Identify which cell holds the provided text, then report its (X, Y) central coordinate. 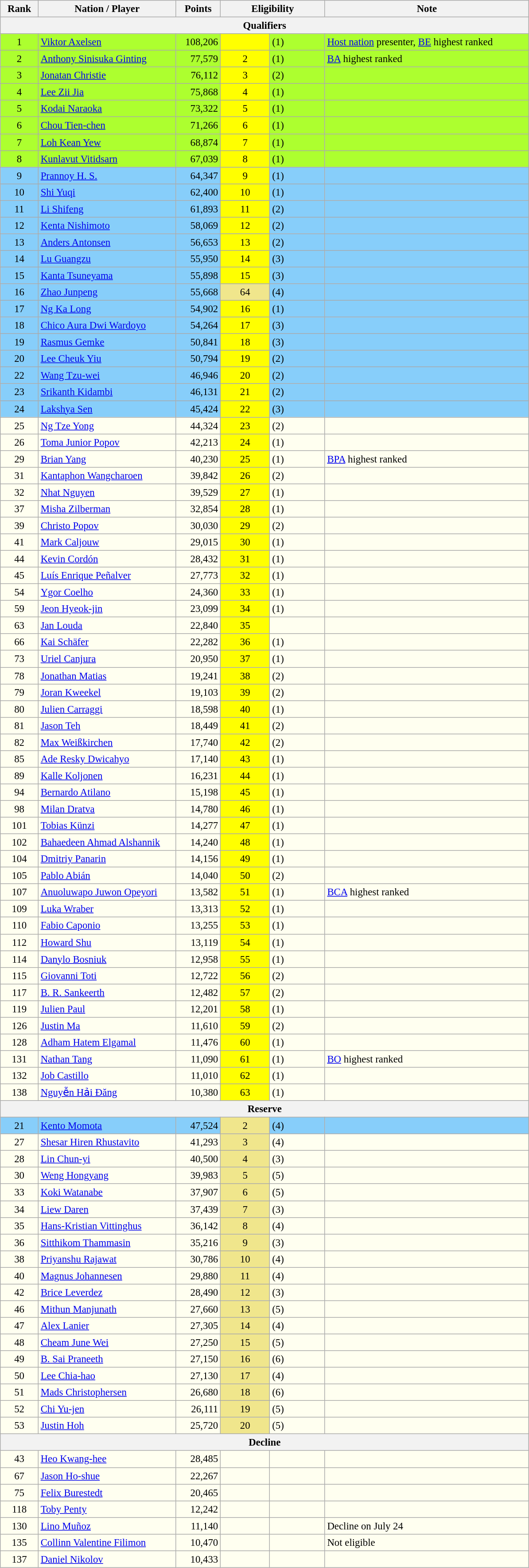
45,424 (198, 409)
135 (19, 1543)
81 (19, 725)
131 (19, 1059)
37,439 (198, 1209)
Julien Carraggi (107, 709)
Zhao Junpeng (107, 292)
Weng Hongyang (107, 1176)
BCA highest ranked (427, 892)
Koki Watanabe (107, 1192)
Not eligible (427, 1543)
Qualifiers (265, 26)
62,400 (198, 192)
25,720 (198, 1426)
BPA highest ranked (427, 459)
Note (427, 9)
Decline (265, 1443)
Daniel Nikolov (107, 1559)
82 (19, 742)
19,103 (198, 692)
Ygor Coelho (107, 592)
Justin Hoh (107, 1426)
67,039 (198, 159)
13,255 (198, 926)
132 (19, 1076)
110 (19, 926)
14,040 (198, 876)
71,266 (198, 125)
27,305 (198, 1326)
Li Shifeng (107, 209)
17,740 (198, 742)
80 (19, 709)
108,206 (198, 42)
Jan Louda (107, 626)
10,470 (198, 1543)
98 (19, 809)
11,010 (198, 1076)
55,668 (198, 292)
73,322 (198, 109)
Mark Caljouw (107, 542)
64 (245, 292)
12,958 (198, 959)
Priyanshu Rajawat (107, 1259)
102 (19, 843)
Jonatan Christie (107, 75)
Dmitriy Panarin (107, 859)
105 (19, 876)
Reserve (265, 1109)
Shesar Hiren Rhustavito (107, 1142)
Lee Chia-hao (107, 1376)
Mithun Manjunath (107, 1309)
12,201 (198, 1009)
Julien Paul (107, 1009)
13,582 (198, 892)
85 (19, 759)
47,524 (198, 1126)
10,380 (198, 1093)
15,198 (198, 792)
27,130 (198, 1376)
39,529 (198, 492)
64,347 (198, 176)
12,482 (198, 992)
40,230 (198, 459)
Cheam June Wei (107, 1342)
117 (19, 992)
57 (245, 992)
46,946 (198, 376)
1 (19, 42)
Fabio Caponio (107, 926)
30,786 (198, 1259)
BO highest ranked (427, 1059)
41,293 (198, 1142)
22,282 (198, 643)
B. R. Sankeerth (107, 992)
12,242 (198, 1509)
75 (19, 1493)
28,432 (198, 559)
Max Weißkirchen (107, 742)
55,950 (198, 259)
79 (19, 692)
Wang Tzu-wei (107, 376)
115 (19, 976)
Justin Ma (107, 1026)
18,449 (198, 725)
76,112 (198, 75)
Chou Tien-chen (107, 125)
Alex Lanier (107, 1326)
107 (19, 892)
Toma Junior Popov (107, 442)
Felix Burestedt (107, 1493)
Lin Chun-yi (107, 1159)
46,131 (198, 392)
30,030 (198, 525)
13,119 (198, 942)
73 (19, 659)
61 (245, 1059)
Collinn Valentine Filimon (107, 1543)
77,579 (198, 59)
Viktor Axelsen (107, 42)
27,773 (198, 576)
Kunlavut Vitidsarn (107, 159)
138 (19, 1093)
Kento Momota (107, 1126)
Toby Penty (107, 1509)
36,142 (198, 1226)
Tobias Künzi (107, 826)
Joran Kweekel (107, 692)
22,840 (198, 626)
40,500 (198, 1159)
Rasmus Gemke (107, 342)
11,610 (198, 1026)
75,868 (198, 92)
89 (19, 776)
Ade Resky Dwicahyo (107, 759)
12,722 (198, 976)
Host nation presenter, BE highest ranked (427, 42)
94 (19, 792)
42,213 (198, 442)
19,241 (198, 676)
Brice Leverdez (107, 1293)
Anthony Sinisuka Ginting (107, 59)
Shi Yuqi (107, 192)
23,099 (198, 609)
50,794 (198, 359)
67 (19, 1476)
29,015 (198, 542)
Lee Cheuk Yiu (107, 359)
37,907 (198, 1192)
Kantaphon Wangcharoen (107, 476)
11,090 (198, 1059)
Eligibility (273, 9)
61,893 (198, 209)
Jason Ho-shue (107, 1476)
27,660 (198, 1309)
118 (19, 1509)
28,490 (198, 1293)
58 (245, 1009)
11,140 (198, 1526)
101 (19, 826)
Nation / Player (107, 9)
Loh Kean Yew (107, 142)
32,854 (198, 509)
Bahaedeen Ahmad Alshannik (107, 843)
Nguyễn Hải Đăng (107, 1093)
137 (19, 1559)
Misha Zilberman (107, 509)
Hans-Kristian Vittinghus (107, 1226)
22,267 (198, 1476)
27,150 (198, 1359)
Srikanth Kidambi (107, 392)
10,433 (198, 1559)
35,216 (198, 1243)
60 (245, 1043)
126 (19, 1026)
44,324 (198, 426)
Kalle Koljonen (107, 776)
Job Castillo (107, 1076)
66 (19, 643)
14,780 (198, 809)
114 (19, 959)
18,598 (198, 709)
Kanta Tsuneyama (107, 275)
26,680 (198, 1392)
119 (19, 1009)
50,841 (198, 342)
Adham Hatem Elgamal (107, 1043)
54,902 (198, 309)
16,231 (198, 776)
Milan Dratva (107, 809)
109 (19, 909)
Jonathan Matias (107, 676)
Kenta Nishimoto (107, 226)
17,140 (198, 759)
39,983 (198, 1176)
104 (19, 859)
Nhat Nguyen (107, 492)
Jeon Hyeok-jin (107, 609)
Chico Aura Dwi Wardoyo (107, 325)
58,069 (198, 226)
11,476 (198, 1043)
54,264 (198, 325)
20,465 (198, 1493)
Luís Enrique Peñalver (107, 576)
55 (245, 959)
13,313 (198, 909)
Ng Tze Yong (107, 426)
56 (245, 976)
Lino Muñoz (107, 1526)
Lu Guangzu (107, 259)
Jason Teh (107, 725)
Prannoy H. S. (107, 176)
BA highest ranked (427, 59)
Points (198, 9)
B. Sai Praneeth (107, 1359)
29,880 (198, 1276)
26,111 (198, 1409)
Nathan Tang (107, 1059)
128 (19, 1043)
Pablo Abián (107, 876)
14,156 (198, 859)
Anuoluwapo Juwon Opeyori (107, 892)
27,250 (198, 1342)
Rank (19, 9)
Christo Popov (107, 525)
Luka Wraber (107, 909)
Ng Ka Long (107, 309)
20,950 (198, 659)
62 (245, 1076)
Lakshya Sen (107, 409)
Giovanni Toti (107, 976)
14,277 (198, 826)
Decline on July 24 (427, 1526)
Chi Yu-jen (107, 1409)
Heo Kwang-hee (107, 1459)
Bernardo Atilano (107, 792)
Anders Antonsen (107, 242)
Liew Daren (107, 1209)
Mads Christophersen (107, 1392)
39,842 (198, 476)
78 (19, 676)
Lee Zii Jia (107, 92)
Danylo Bosniuk (107, 959)
112 (19, 942)
Brian Yang (107, 459)
14,240 (198, 843)
28,485 (198, 1459)
130 (19, 1526)
Sitthikom Thammasin (107, 1243)
Kodai Naraoka (107, 109)
Kai Schäfer (107, 643)
68,874 (198, 142)
Kevin Cordón (107, 559)
56,653 (198, 242)
55,898 (198, 275)
24,360 (198, 592)
Howard Shu (107, 942)
Uriel Canjura (107, 659)
Magnus Johannesen (107, 1276)
